Determine the (x, y) coordinate at the center of the cell enclosing the given text.  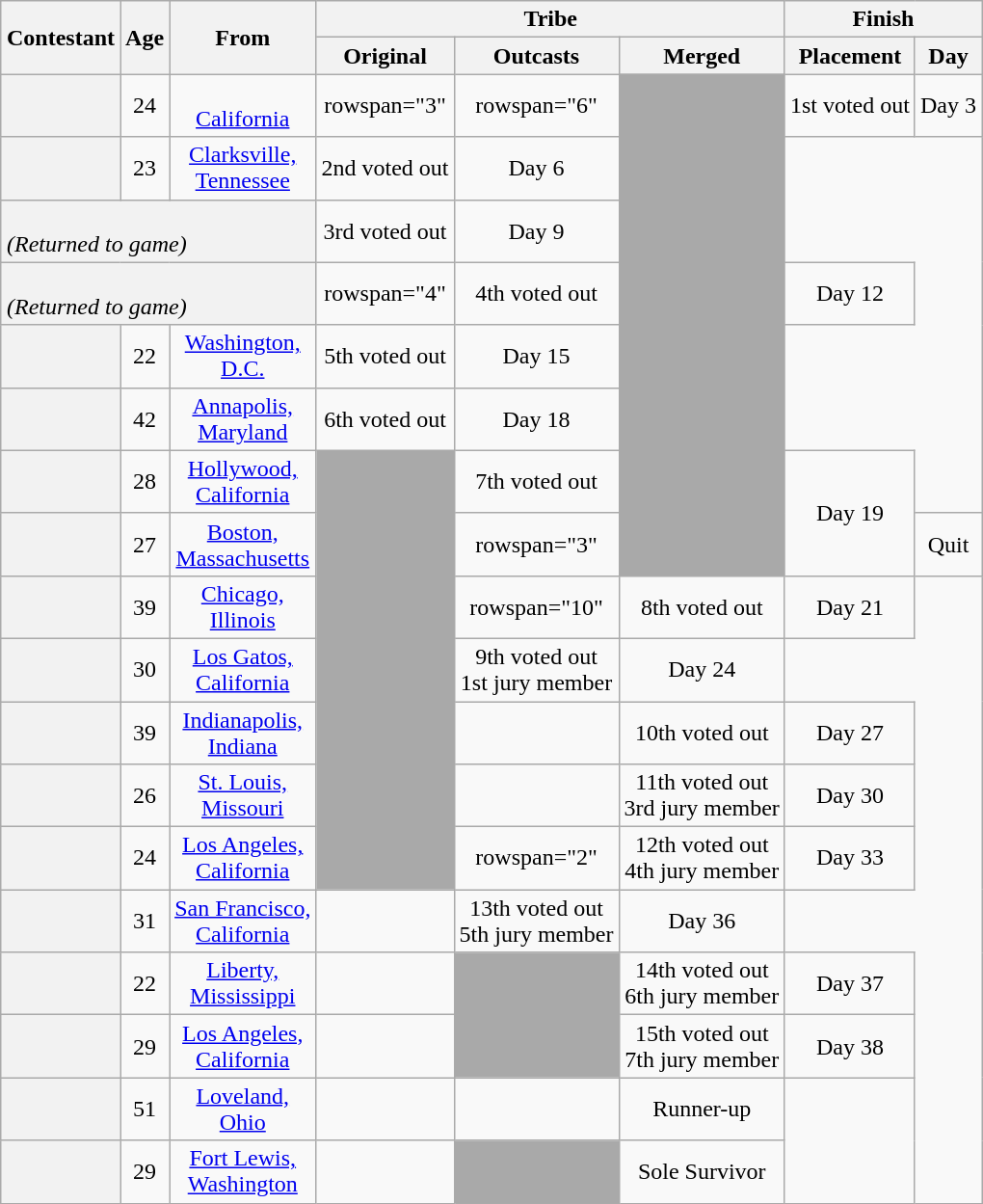
14th voted out6th jury member (702, 983)
From (243, 38)
3rd voted out (385, 231)
11th voted out3rd jury member (702, 796)
6th voted out (385, 418)
13th voted out5th jury member (536, 922)
27 (145, 544)
2nd voted out (385, 168)
Day 19 (850, 513)
Day 30 (850, 796)
Age (145, 38)
Boston,Massachusetts (243, 544)
Washington,D.C. (243, 357)
Hollywood,California (243, 482)
5th voted out (385, 357)
9th voted out1st jury member (536, 669)
Merged (702, 56)
Day 6 (536, 168)
Day 3 (948, 106)
12th voted out4th jury member (702, 858)
St. Louis,Missouri (243, 796)
rowspan="4" (385, 293)
4th voted out (536, 293)
Day 27 (850, 733)
San Francisco,California (243, 922)
Day 21 (850, 607)
Original (385, 56)
31 (145, 922)
15th voted out7th jury member (702, 1047)
42 (145, 418)
Day 9 (536, 231)
rowspan="10" (536, 607)
rowspan="6" (536, 106)
7th voted out (536, 482)
Fort Lewis,Washington (243, 1172)
Day 15 (536, 357)
Finish (883, 19)
26 (145, 796)
Indianapolis,Indiana (243, 733)
Tribe (550, 19)
10th voted out (702, 733)
rowspan="2" (536, 858)
Day 38 (850, 1047)
Runner-up (702, 1109)
Quit (948, 544)
Day 36 (702, 922)
Day 18 (536, 418)
30 (145, 669)
Clarksville,Tennessee (243, 168)
Day 37 (850, 983)
Day 33 (850, 858)
Liberty,Mississippi (243, 983)
23 (145, 168)
Day (948, 56)
1st voted out (850, 106)
Sole Survivor (702, 1172)
Los Gatos,California (243, 669)
Loveland,Ohio (243, 1109)
California (243, 106)
28 (145, 482)
Day 12 (850, 293)
Annapolis,Maryland (243, 418)
51 (145, 1109)
Chicago,Illinois (243, 607)
Outcasts (536, 56)
8th voted out (702, 607)
Day 24 (702, 669)
Placement (850, 56)
Contestant (60, 38)
